Return [X, Y] of the center of cell containing provided text 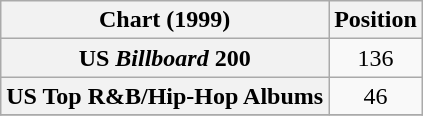
136 [376, 58]
Position [376, 20]
46 [376, 96]
Chart (1999) [165, 20]
US Billboard 200 [165, 58]
US Top R&B/Hip-Hop Albums [165, 96]
